Output the (X, Y) coordinate of the center of the cell containing the given text.  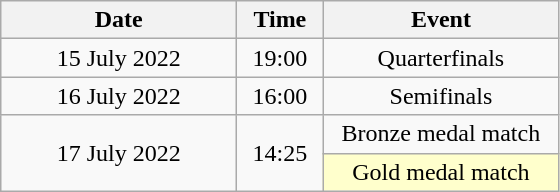
Time (280, 20)
16:00 (280, 96)
14:25 (280, 153)
Event (441, 20)
Gold medal match (441, 172)
16 July 2022 (119, 96)
Date (119, 20)
17 July 2022 (119, 153)
Quarterfinals (441, 58)
Bronze medal match (441, 134)
15 July 2022 (119, 58)
19:00 (280, 58)
Semifinals (441, 96)
